For the text-containing cell, return its midpoint in (X, Y) coordinate format. 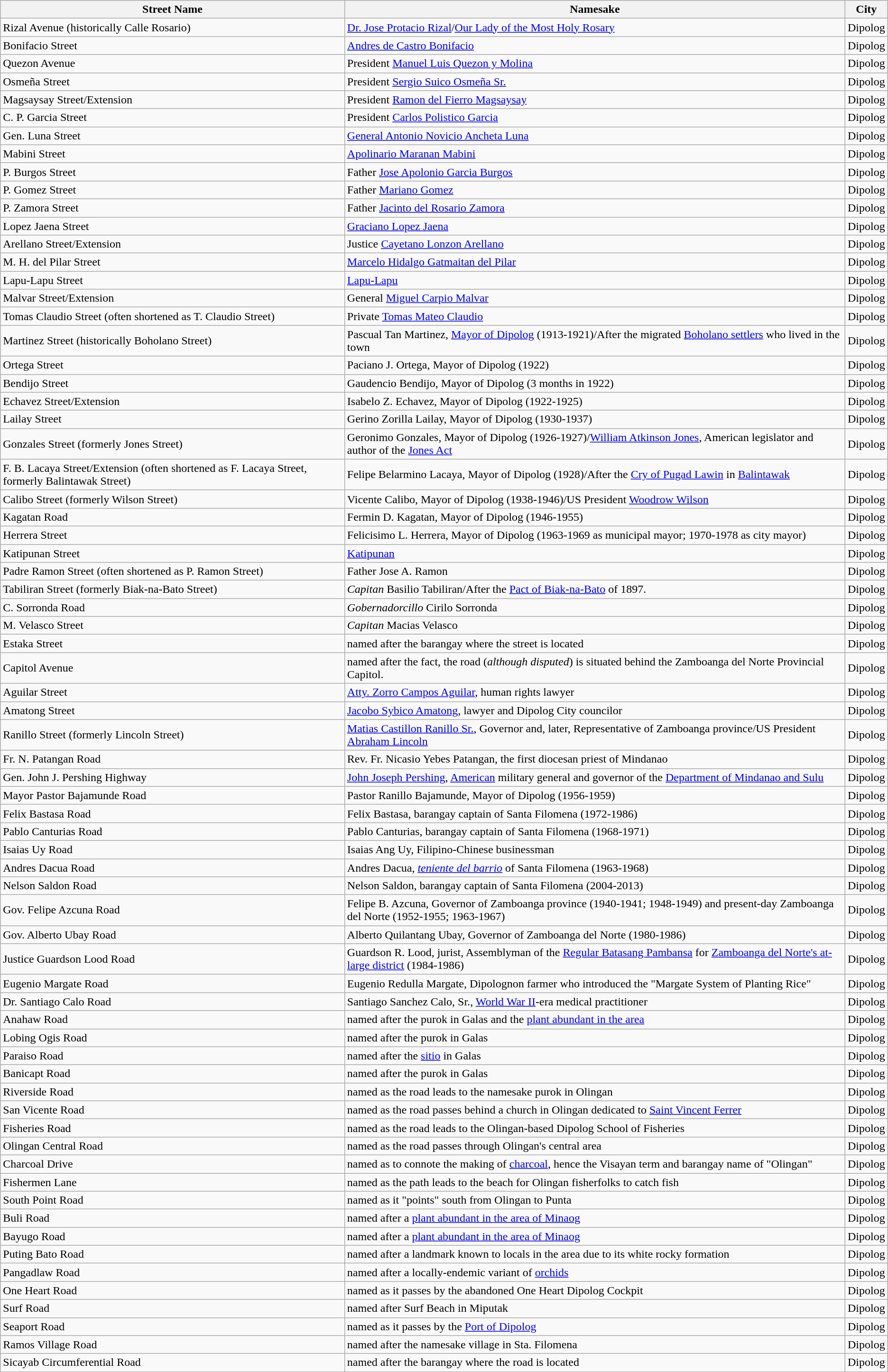
Eugenio Margate Road (173, 984)
Guardson R. Lood, jurist, Assemblyman of the Regular Batasang Pambansa for Zamboanga del Norte's at-large district (1984-1986) (595, 959)
named after Surf Beach in Miputak (595, 1308)
Father Jose Apolonio Garcia Burgos (595, 172)
Andres Dacua Road (173, 867)
President Carlos Polistico Garcia (595, 118)
Alberto Quilantang Ubay, Governor of Zamboanga del Norte (1980-1986) (595, 935)
Father Jose A. Ramon (595, 571)
Jacobo Sybico Amatong, lawyer and Dipolog City councilor (595, 710)
Mabini Street (173, 154)
Gaudencio Bendijo, Mayor of Dipolog (3 months in 1922) (595, 383)
Paraiso Road (173, 1056)
named as the path leads to the beach for Olingan fisherfolks to catch fish (595, 1182)
Martinez Street (historically Boholano Street) (173, 341)
Katipunan Street (173, 553)
Fr. N. Patangan Road (173, 759)
Quezon Avenue (173, 64)
Bendijo Street (173, 383)
Capitol Avenue (173, 668)
Padre Ramon Street (often shortened as P. Ramon Street) (173, 571)
Capitan Macias Velasco (595, 626)
Kagatan Road (173, 517)
Nelson Saldon, barangay captain of Santa Filomena (2004-2013) (595, 886)
Puting Bato Road (173, 1254)
Seaport Road (173, 1326)
Ranillo Street (formerly Lincoln Street) (173, 735)
Matias Castillon Ranillo Sr., Governor and, later, Representative of Zamboanga province/US President Abraham Lincoln (595, 735)
Katipunan (595, 553)
Herrera Street (173, 535)
named after the barangay where the street is located (595, 644)
Paciano J. Ortega, Mayor of Dipolog (1922) (595, 365)
Bayugo Road (173, 1236)
Pastor Ranillo Bajamunde, Mayor of Dipolog (1956-1959) (595, 795)
Gov. Alberto Ubay Road (173, 935)
Calibo Street (formerly Wilson Street) (173, 499)
Magsaysay Street/Extension (173, 100)
named as it passes by the Port of Dipolog (595, 1326)
Rev. Fr. Nicasio Yebes Patangan, the first diocesan priest of Mindanao (595, 759)
Lobing Ogis Road (173, 1038)
Felipe Belarmino Lacaya, Mayor of Dipolog (1928)/After the Cry of Pugad Lawin in Balintawak (595, 474)
named as the road passes behind a church in Olingan dedicated to Saint Vincent Ferrer (595, 1110)
Felipe B. Azcuna, Governor of Zamboanga province (1940-1941; 1948-1949) and present-day Zamboanga del Norte (1952-1955; 1963-1967) (595, 911)
Justice Cayetano Lonzon Arellano (595, 244)
Fermin D. Kagatan, Mayor of Dipolog (1946-1955) (595, 517)
President Manuel Luis Quezon y Molina (595, 64)
Echavez Street/Extension (173, 401)
Andres Dacua, teniente del barrio of Santa Filomena (1963-1968) (595, 867)
Ortega Street (173, 365)
Surf Road (173, 1308)
named after a landmark known to locals in the area due to its white rocky formation (595, 1254)
Felix Bastasa, barangay captain of Santa Filomena (1972-1986) (595, 813)
Gobernadorcillo Cirilo Sorronda (595, 608)
Ramos Village Road (173, 1344)
named as it "points" south from Olingan to Punta (595, 1200)
Osmeña Street (173, 82)
Amatong Street (173, 710)
F. B. Lacaya Street/Extension (often shortened as F. Lacaya Street, formerly Balintawak Street) (173, 474)
Gov. Felipe Azcuna Road (173, 911)
named as the road leads to the Olingan-based Dipolog School of Fisheries (595, 1128)
named after the namesake village in Sta. Filomena (595, 1344)
Santiago Sanchez Calo, Sr., World War II-era medical practitioner (595, 1002)
One Heart Road (173, 1290)
Riverside Road (173, 1092)
Lapu-Lapu (595, 280)
Gerino Zorilla Lailay, Mayor of Dipolog (1930-1937) (595, 419)
Pangadlaw Road (173, 1272)
Capitan Basilio Tabiliran/After the Pact of Biak-na-Bato of 1897. (595, 589)
Buli Road (173, 1218)
General Miguel Carpio Malvar (595, 298)
Gonzales Street (formerly Jones Street) (173, 444)
Private Tomas Mateo Claudio (595, 316)
Anahaw Road (173, 1020)
named as to connote the making of charcoal, hence the Visayan term and barangay name of "Olingan" (595, 1164)
named as the road leads to the namesake purok in Olingan (595, 1092)
Father Jacinto del Rosario Zamora (595, 208)
Malvar Street/Extension (173, 298)
named after the sitio in Galas (595, 1056)
named after the purok in Galas and the plant abundant in the area (595, 1020)
Gen. Luna Street (173, 136)
P. Zamora Street (173, 208)
Lailay Street (173, 419)
M. H. del Pilar Street (173, 262)
Pablo Canturias, barangay captain of Santa Filomena (1968-1971) (595, 831)
Pascual Tan Martinez, Mayor of Dipolog (1913-1921)/After the migrated Boholano settlers who lived in the town (595, 341)
Mayor Pastor Bajamunde Road (173, 795)
named after the barangay where the road is located (595, 1363)
Sicayab Circumferential Road (173, 1363)
Graciano Lopez Jaena (595, 226)
named as the road passes through Olingan's central area (595, 1146)
Fishermen Lane (173, 1182)
Street Name (173, 9)
General Antonio Novicio Ancheta Luna (595, 136)
Marcelo Hidalgo Gatmaitan del Pilar (595, 262)
Bonifacio Street (173, 46)
Vicente Calibo, Mayor of Dipolog (1938-1946)/US President Woodrow Wilson (595, 499)
Geronimo Gonzales, Mayor of Dipolog (1926-1927)/William Atkinson Jones, American legislator and author of the Jones Act (595, 444)
Namesake (595, 9)
Felix Bastasa Road (173, 813)
Isaias Uy Road (173, 849)
Isabelo Z. Echavez, Mayor of Dipolog (1922-1925) (595, 401)
Olingan Central Road (173, 1146)
Charcoal Drive (173, 1164)
Banicapt Road (173, 1074)
San Vicente Road (173, 1110)
Apolinario Maranan Mabini (595, 154)
Gen. John J. Pershing Highway (173, 777)
Fisheries Road (173, 1128)
C. P. Garcia Street (173, 118)
Rizal Avenue (historically Calle Rosario) (173, 28)
Nelson Saldon Road (173, 886)
Lapu-Lapu Street (173, 280)
Felicisimo L. Herrera, Mayor of Dipolog (1963-1969 as municipal mayor; 1970-1978 as city mayor) (595, 535)
Atty. Zorro Campos Aguilar, human rights lawyer (595, 692)
Tomas Claudio Street (often shortened as T. Claudio Street) (173, 316)
Tabiliran Street (formerly Biak-na-Bato Street) (173, 589)
Dr. Santiago Calo Road (173, 1002)
President Sergio Suico Osmeña Sr. (595, 82)
South Point Road (173, 1200)
Estaka Street (173, 644)
P. Gomez Street (173, 190)
Eugenio Redulla Margate, Dipolognon farmer who introduced the "Margate System of Planting Rice" (595, 984)
Arellano Street/Extension (173, 244)
named after the fact, the road (although disputed) is situated behind the Zamboanga del Norte Provincial Capitol. (595, 668)
President Ramon del Fierro Magsaysay (595, 100)
Isaias Ang Uy, Filipino-Chinese businessman (595, 849)
M. Velasco Street (173, 626)
Andres de Castro Bonifacio (595, 46)
Justice Guardson Lood Road (173, 959)
named as it passes by the abandoned One Heart Dipolog Cockpit (595, 1290)
P. Burgos Street (173, 172)
Aguilar Street (173, 692)
Father Mariano Gomez (595, 190)
Dr. Jose Protacio Rizal/Our Lady of the Most Holy Rosary (595, 28)
John Joseph Pershing, American military general and governor of the Department of Mindanao and Sulu (595, 777)
C. Sorronda Road (173, 608)
City (866, 9)
Lopez Jaena Street (173, 226)
Pablo Canturias Road (173, 831)
named after a locally-endemic variant of orchids (595, 1272)
